Pinpoint the cell where the given text exists, returning its (X, Y) midpoint coordinate. 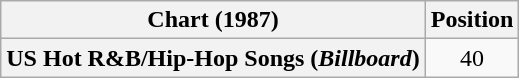
40 (472, 58)
Position (472, 20)
Chart (1987) (213, 20)
US Hot R&B/Hip-Hop Songs (Billboard) (213, 58)
